Detect which cell encompasses the target text, then output its (x, y) center coordinate. 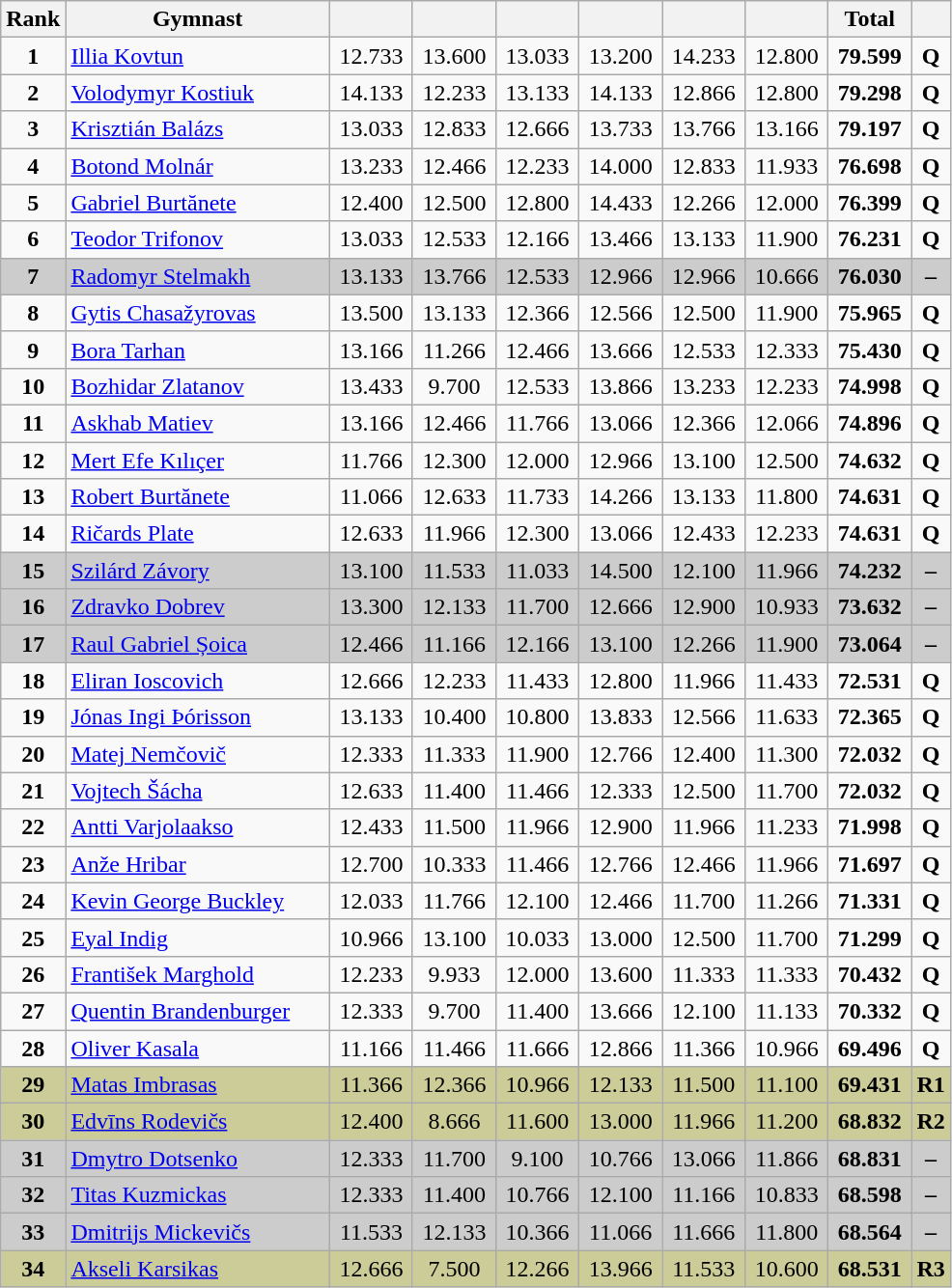
10.800 (538, 717)
74.998 (870, 386)
14.266 (621, 497)
12.066 (787, 423)
71.331 (870, 901)
69.431 (870, 1085)
13.733 (621, 129)
10.400 (454, 717)
68.598 (870, 1195)
10.666 (787, 276)
12 (33, 461)
Kevin George Buckley (198, 901)
27 (33, 1011)
Krisztián Balázs (198, 129)
70.432 (870, 974)
Vojtech Šácha (198, 791)
11.200 (787, 1122)
12.733 (371, 56)
24 (33, 901)
11.866 (787, 1159)
František Marghold (198, 974)
1 (33, 56)
11.933 (787, 166)
79.599 (870, 56)
11.133 (787, 1011)
71.299 (870, 938)
30 (33, 1122)
Raul Gabriel Șoica (198, 644)
73.632 (870, 607)
76.399 (870, 203)
Jónas Ingi Þórisson (198, 717)
76.698 (870, 166)
16 (33, 607)
18 (33, 681)
Titas Kuzmickas (198, 1195)
79.197 (870, 129)
73.064 (870, 644)
72.365 (870, 717)
Bozhidar Zlatanov (198, 386)
Edvīns Rodevičs (198, 1122)
Ričards Plate (198, 534)
68.564 (870, 1232)
11.633 (787, 717)
Zdravko Dobrev (198, 607)
14 (33, 534)
20 (33, 754)
Anže Hribar (198, 864)
Dmitrijs Mickevičs (198, 1232)
74.896 (870, 423)
28 (33, 1048)
13.833 (621, 717)
14.433 (621, 203)
R3 (931, 1269)
13.300 (371, 607)
R2 (931, 1122)
Mert Efe Kılıçer (198, 461)
33 (33, 1232)
10 (33, 386)
13.433 (371, 386)
Quentin Brandenburger (198, 1011)
12.033 (371, 901)
11.300 (787, 754)
8.666 (454, 1122)
75.965 (870, 313)
14.000 (621, 166)
14.233 (704, 56)
Radomyr Stelmakh (198, 276)
13.866 (621, 386)
68.831 (870, 1159)
Rank (33, 19)
Akseli Karsikas (198, 1269)
5 (33, 203)
R1 (931, 1085)
74.232 (870, 571)
Total (870, 19)
15 (33, 571)
14.500 (621, 571)
Askhab Matiev (198, 423)
Dmytro Dotsenko (198, 1159)
74.632 (870, 461)
10.333 (454, 864)
Botond Molnár (198, 166)
79.298 (870, 93)
32 (33, 1195)
17 (33, 644)
70.332 (870, 1011)
12.700 (371, 864)
Szilárd Závory (198, 571)
21 (33, 791)
10.600 (787, 1269)
10.033 (538, 938)
11.600 (538, 1122)
26 (33, 974)
13.966 (621, 1269)
Eyal Indig (198, 938)
13.500 (371, 313)
11.033 (538, 571)
Gymnast (198, 19)
75.430 (870, 350)
8 (33, 313)
2 (33, 93)
9 (33, 350)
10.833 (787, 1195)
10.933 (787, 607)
71.697 (870, 864)
34 (33, 1269)
Eliran Ioscovich (198, 681)
72.531 (870, 681)
69.496 (870, 1048)
Bora Tarhan (198, 350)
13 (33, 497)
Teodor Trifonov (198, 239)
Matas Imbrasas (198, 1085)
11.233 (787, 827)
22 (33, 827)
7 (33, 276)
Gabriel Burtănete (198, 203)
9.933 (454, 974)
4 (33, 166)
11 (33, 423)
Gytis Chasažyrovas (198, 313)
11.733 (538, 497)
23 (33, 864)
68.531 (870, 1269)
68.832 (870, 1122)
29 (33, 1085)
Oliver Kasala (198, 1048)
Illia Kovtun (198, 56)
76.030 (870, 276)
Antti Varjolaakso (198, 827)
10.366 (538, 1232)
71.998 (870, 827)
7.500 (454, 1269)
Matej Nemčovič (198, 754)
13.466 (621, 239)
31 (33, 1159)
Volodymyr Kostiuk (198, 93)
6 (33, 239)
Robert Burtănete (198, 497)
11.100 (787, 1085)
3 (33, 129)
19 (33, 717)
25 (33, 938)
9.100 (538, 1159)
76.231 (870, 239)
13.200 (621, 56)
